Detect which cell encompasses the target text, then output its [X, Y] center coordinate. 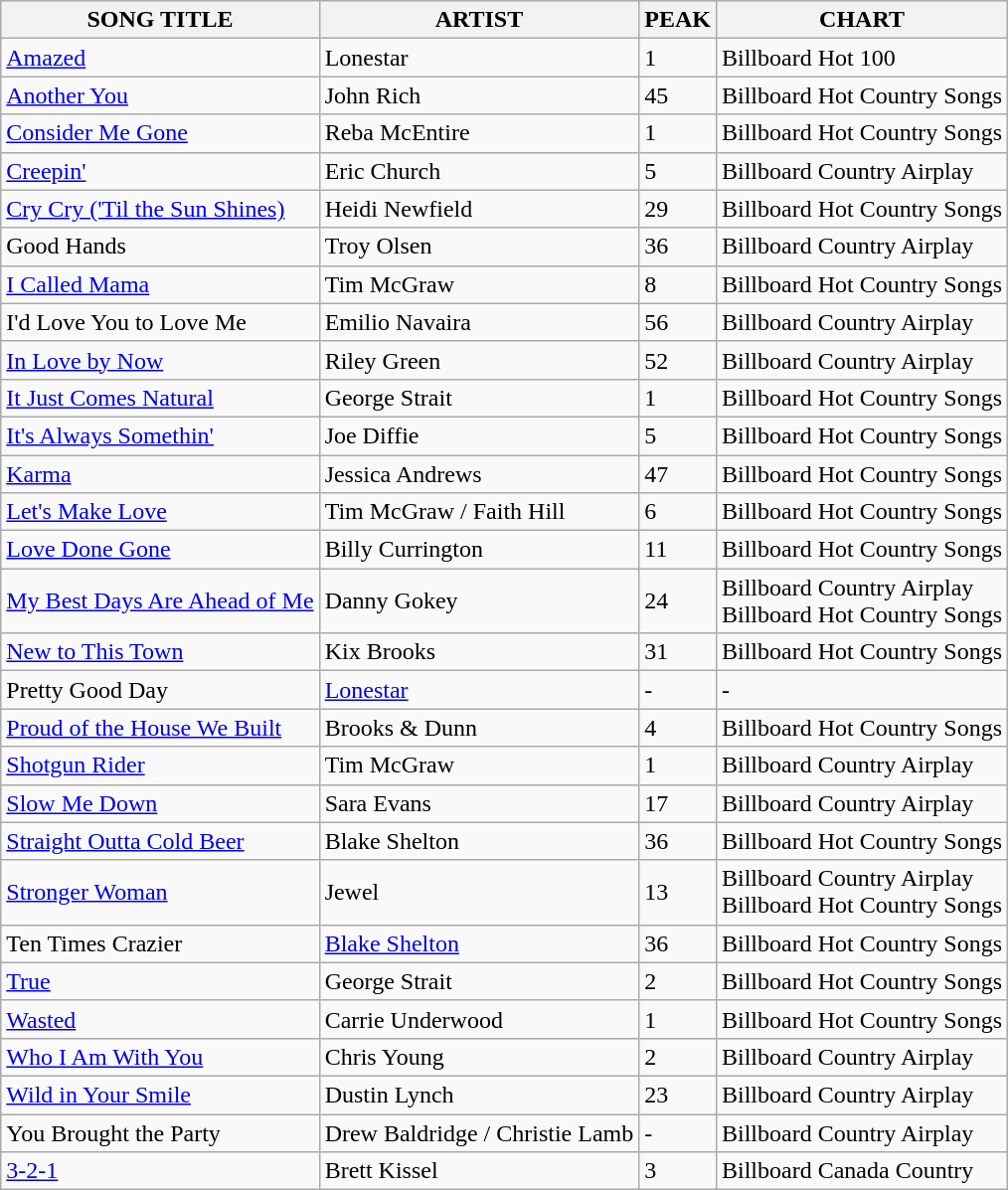
29 [678, 209]
31 [678, 652]
ARTIST [479, 20]
Jessica Andrews [479, 474]
You Brought the Party [160, 1132]
Billboard Canada Country [861, 1171]
Sara Evans [479, 803]
John Rich [479, 95]
Billy Currington [479, 550]
Troy Olsen [479, 247]
SONG TITLE [160, 20]
Proud of the House We Built [160, 728]
52 [678, 360]
I Called Mama [160, 284]
17 [678, 803]
Karma [160, 474]
11 [678, 550]
Shotgun Rider [160, 765]
3 [678, 1171]
Reba McEntire [479, 133]
Love Done Gone [160, 550]
PEAK [678, 20]
23 [678, 1095]
Joe Diffie [479, 435]
Who I Am With You [160, 1057]
Slow Me Down [160, 803]
Wasted [160, 1019]
In Love by Now [160, 360]
Drew Baldridge / Christie Lamb [479, 1132]
Kix Brooks [479, 652]
Creepin' [160, 171]
True [160, 981]
My Best Days Are Ahead of Me [160, 600]
CHART [861, 20]
Stronger Woman [160, 893]
Eric Church [479, 171]
Emilio Navaira [479, 322]
I'd Love You to Love Me [160, 322]
Let's Make Love [160, 512]
New to This Town [160, 652]
It Just Comes Natural [160, 398]
Tim McGraw / Faith Hill [479, 512]
Brett Kissel [479, 1171]
4 [678, 728]
Straight Outta Cold Beer [160, 841]
8 [678, 284]
Danny Gokey [479, 600]
Carrie Underwood [479, 1019]
Riley Green [479, 360]
3-2-1 [160, 1171]
Ten Times Crazier [160, 943]
Wild in Your Smile [160, 1095]
Another You [160, 95]
Brooks & Dunn [479, 728]
13 [678, 893]
Cry Cry ('Til the Sun Shines) [160, 209]
Consider Me Gone [160, 133]
Good Hands [160, 247]
Chris Young [479, 1057]
47 [678, 474]
6 [678, 512]
Billboard Hot 100 [861, 58]
Pretty Good Day [160, 690]
24 [678, 600]
Dustin Lynch [479, 1095]
Amazed [160, 58]
56 [678, 322]
It's Always Somethin' [160, 435]
Jewel [479, 893]
45 [678, 95]
Heidi Newfield [479, 209]
